Pinpoint the cell where the given text exists, returning its [x, y] midpoint coordinate. 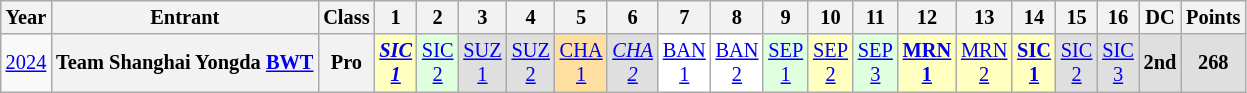
Year [26, 17]
1 [396, 17]
4 [531, 17]
SEP2 [830, 63]
7 [684, 17]
11 [876, 17]
6 [632, 17]
Entrant [184, 17]
CHA1 [582, 63]
SEP1 [786, 63]
3 [482, 17]
14 [1034, 17]
8 [738, 17]
Class [346, 17]
Points [1213, 17]
5 [582, 17]
CHA2 [632, 63]
MRN2 [984, 63]
2024 [26, 63]
Pro [346, 63]
MRN1 [927, 63]
16 [1118, 17]
SUZ1 [482, 63]
Team Shanghai Yongda BWT [184, 63]
SUZ2 [531, 63]
10 [830, 17]
BAN2 [738, 63]
15 [1076, 17]
9 [786, 17]
12 [927, 17]
BAN1 [684, 63]
268 [1213, 63]
DC [1160, 17]
SIC3 [1118, 63]
2nd [1160, 63]
2 [438, 17]
13 [984, 17]
SEP3 [876, 63]
